Locate the cell with the specified text and output its [x, y] center coordinate. 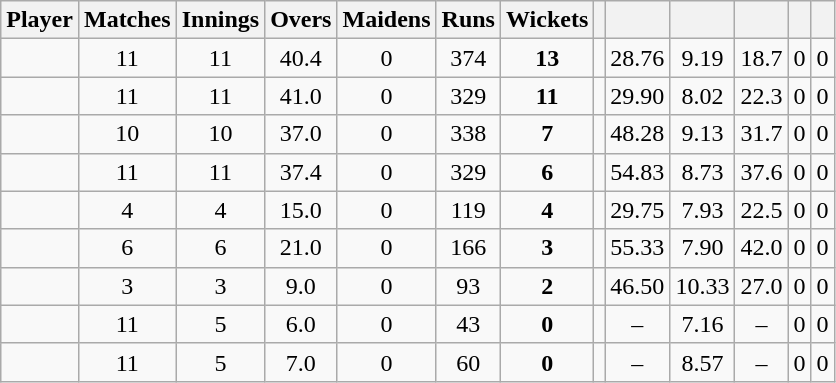
Wickets [546, 20]
338 [468, 134]
119 [468, 210]
9.19 [702, 58]
7.90 [702, 248]
7.93 [702, 210]
42.0 [762, 248]
28.76 [638, 58]
37.4 [301, 172]
9.0 [301, 286]
18.7 [762, 58]
Runs [468, 20]
Overs [301, 20]
7.0 [301, 362]
54.83 [638, 172]
166 [468, 248]
43 [468, 324]
31.7 [762, 134]
37.0 [301, 134]
10.33 [702, 286]
48.28 [638, 134]
8.73 [702, 172]
22.5 [762, 210]
55.33 [638, 248]
46.50 [638, 286]
374 [468, 58]
93 [468, 286]
7 [546, 134]
40.4 [301, 58]
Matches [127, 20]
Maidens [386, 20]
2 [546, 286]
Innings [220, 20]
9.13 [702, 134]
21.0 [301, 248]
8.57 [702, 362]
27.0 [762, 286]
15.0 [301, 210]
22.3 [762, 96]
6.0 [301, 324]
Player [40, 20]
41.0 [301, 96]
29.75 [638, 210]
8.02 [702, 96]
13 [546, 58]
7.16 [702, 324]
60 [468, 362]
37.6 [762, 172]
29.90 [638, 96]
